Scan for the cell matching the given text and deliver its (x, y) coordinate at center. 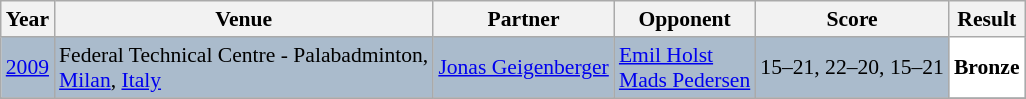
Bronze (987, 68)
Emil Holst Mads Pedersen (684, 68)
Venue (244, 19)
Jonas Geigenberger (524, 68)
Score (852, 19)
Partner (524, 19)
Federal Technical Centre - Palabadminton,Milan, Italy (244, 68)
Year (28, 19)
Opponent (684, 19)
2009 (28, 68)
15–21, 22–20, 15–21 (852, 68)
Result (987, 19)
